Capture the cell that displays the provided text and extract its [x, y] central coordinate. 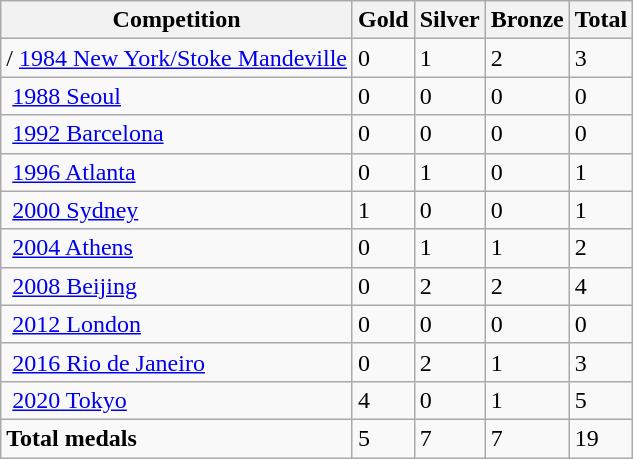
Bronze [527, 20]
/ 1984 New York/Stoke Mandeville [177, 58]
Silver [450, 20]
1988 Seoul [177, 96]
Total [601, 20]
Total medals [177, 438]
2004 Athens [177, 248]
1992 Barcelona [177, 134]
Gold [383, 20]
2000 Sydney [177, 210]
2012 London [177, 324]
19 [601, 438]
2016 Rio de Janeiro [177, 362]
Competition [177, 20]
2008 Beijing [177, 286]
2020 Tokyo [177, 400]
1996 Atlanta [177, 172]
